Search for the cell housing the specified text and yield its (x, y) center coordinate. 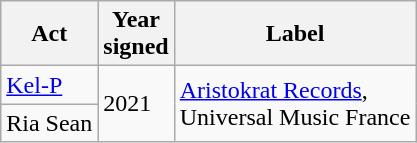
Yearsigned (136, 34)
Aristokrat Records,Universal Music France (295, 104)
Kel-P (50, 85)
Ria Sean (50, 123)
Label (295, 34)
2021 (136, 104)
Act (50, 34)
